Scan for the cell matching the given text and deliver its [x, y] coordinate at center. 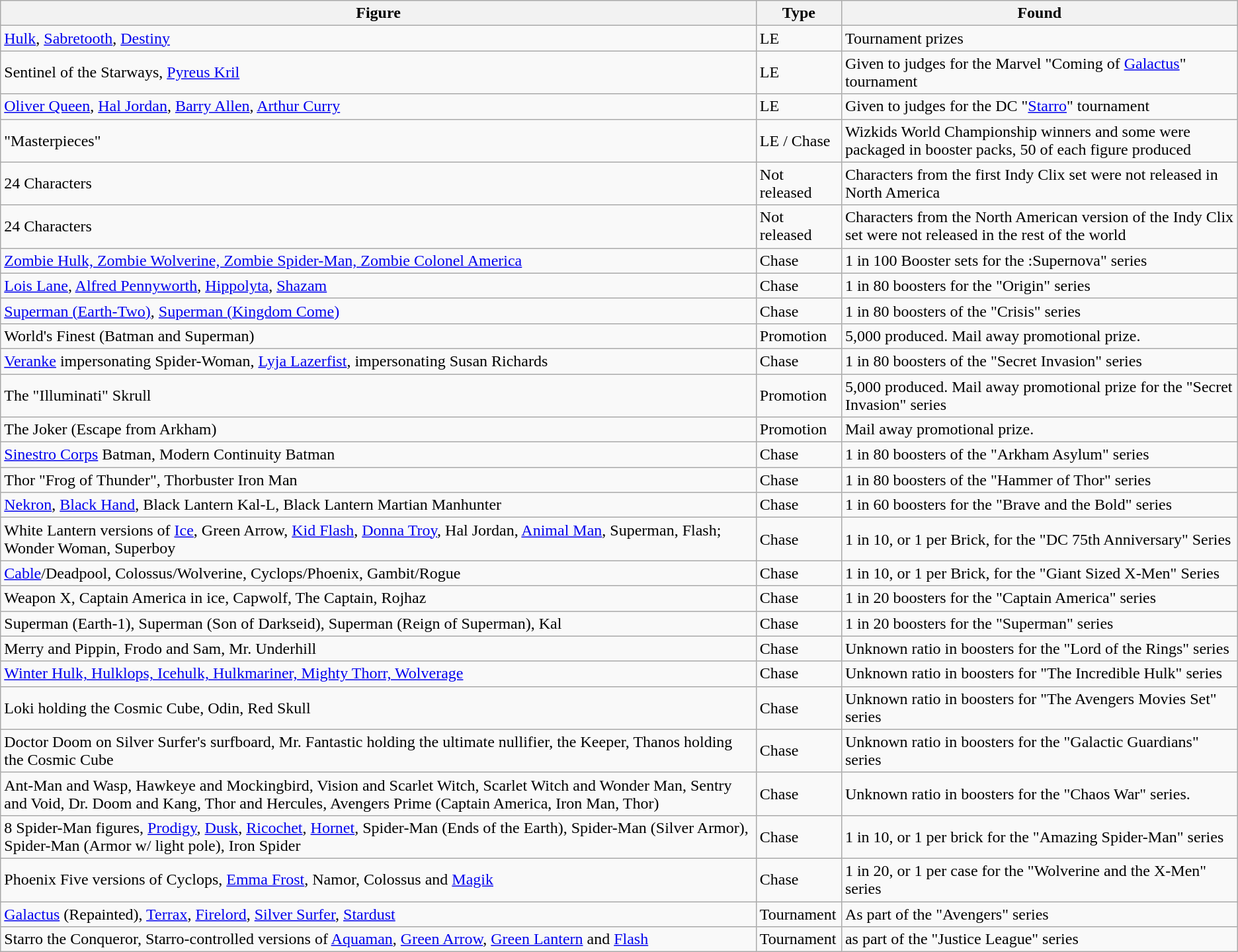
Found [1040, 13]
The "Illuminati" Skrull [378, 395]
Loki holding the Cosmic Cube, Odin, Red Skull [378, 707]
Starro the Conqueror, Starro-controlled versions of Aquaman, Green Arrow, Green Lantern and Flash [378, 939]
The Joker (Escape from Arkham) [378, 430]
as part of the "Justice League" series [1040, 939]
5,000 produced. Mail away promotional prize. [1040, 336]
Hulk, Sabretooth, Destiny [378, 38]
1 in 20 boosters for the "Captain America" series [1040, 598]
Phoenix Five versions of Cyclops, Emma Frost, Namor, Colossus and Magik [378, 879]
White Lantern versions of Ice, Green Arrow, Kid Flash, Donna Troy, Hal Jordan, Animal Man, Superman, Flash; Wonder Woman, Superboy [378, 539]
Wizkids World Championship winners and some were packaged in booster packs, 50 of each figure produced [1040, 140]
Mail away promotional prize. [1040, 430]
1 in 10, or 1 per Brick, for the "DC 75th Anniversary" Series [1040, 539]
Winter Hulk, Hulklops, Icehulk, Hulkmariner, Mighty Thorr, Wolverage [378, 674]
Weapon X, Captain America in ice, Capwolf, The Captain, Rojhaz [378, 598]
Unknown ratio in boosters for "The Avengers Movies Set" series [1040, 707]
1 in 80 boosters of the "Arkham Asylum" series [1040, 455]
Merry and Pippin, Frodo and Sam, Mr. Underhill [378, 649]
Galactus (Repainted), Terrax, Firelord, Silver Surfer, Stardust [378, 914]
1 in 10, or 1 per brick for the "Amazing Spider-Man" series [1040, 837]
World's Finest (Batman and Superman) [378, 336]
Unknown ratio in boosters for the "Galactic Guardians" series [1040, 751]
Type [799, 13]
1 in 80 boosters of the "Secret Invasion" series [1040, 361]
1 in 20 boosters for the "Superman" series [1040, 623]
Characters from the North American version of the Indy Clix set were not released in the rest of the world [1040, 226]
1 in 80 boosters for the "Origin" series [1040, 286]
Veranke impersonating Spider-Woman, Lyja Lazerfist, impersonating Susan Richards [378, 361]
Unknown ratio in boosters for the "Chaos War" series. [1040, 793]
Oliver Queen, Hal Jordan, Barry Allen, Arthur Curry [378, 106]
LE / Chase [799, 140]
1 in 80 boosters of the "Hammer of Thor" series [1040, 480]
Sentinel of the Starways, Pyreus Kril [378, 73]
1 in 80 boosters of the "Crisis" series [1040, 311]
Characters from the first Indy Clix set were not released in North America [1040, 184]
Lois Lane, Alfred Pennyworth, Hippolyta, Shazam [378, 286]
Superman (Earth-1), Superman (Son of Darkseid), Superman (Reign of Superman), Kal [378, 623]
1 in 60 boosters for the "Brave and the Bold" series [1040, 505]
1 in 10, or 1 per Brick, for the "Giant Sized X-Men" Series [1040, 573]
Figure [378, 13]
Cable/Deadpool, Colossus/Wolverine, Cyclops/Phoenix, Gambit/Rogue [378, 573]
5,000 produced. Mail away promotional prize for the "Secret Invasion" series [1040, 395]
Tournament prizes [1040, 38]
Unknown ratio in boosters for "The Incredible Hulk" series [1040, 674]
Given to judges for the Marvel "Coming of Galactus" tournament [1040, 73]
1 in 100 Booster sets for the :Supernova" series [1040, 260]
Given to judges for the DC "Starro" tournament [1040, 106]
"Masterpieces" [378, 140]
Doctor Doom on Silver Surfer's surfboard, Mr. Fantastic holding the ultimate nullifier, the Keeper, Thanos holding the Cosmic Cube [378, 751]
Zombie Hulk, Zombie Wolverine, Zombie Spider-Man, Zombie Colonel America [378, 260]
Thor "Frog of Thunder", Thorbuster Iron Man [378, 480]
Unknown ratio in boosters for the "Lord of the Rings" series [1040, 649]
Nekron, Black Hand, Black Lantern Kal-L, Black Lantern Martian Manhunter [378, 505]
1 in 20, or 1 per case for the "Wolverine and the X-Men" series [1040, 879]
As part of the "Avengers" series [1040, 914]
Sinestro Corps Batman, Modern Continuity Batman [378, 455]
Superman (Earth-Two), Superman (Kingdom Come) [378, 311]
